Search for the cell housing the specified text and yield its [X, Y] center coordinate. 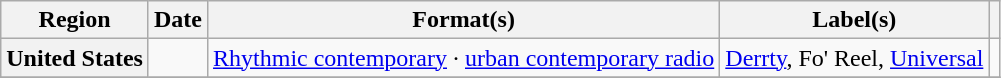
Rhythmic contemporary · urban contemporary radio [464, 58]
Date [178, 20]
Derrty, Fo' Reel, Universal [854, 58]
United States [75, 58]
Region [75, 20]
Label(s) [854, 20]
Format(s) [464, 20]
